Pinpoint the cell where the given text exists, returning its (X, Y) midpoint coordinate. 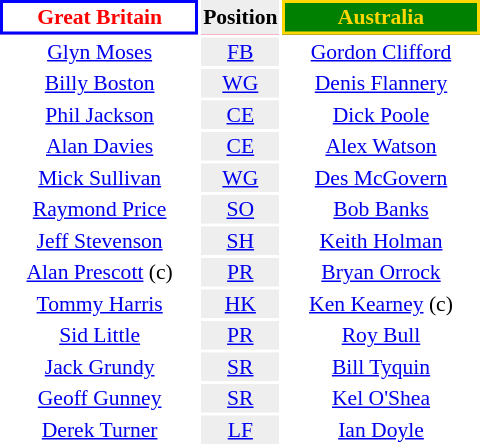
HK (240, 304)
Tommy Harris (100, 304)
Denis Flannery (381, 83)
FB (240, 52)
Alan Prescott (c) (100, 272)
Des McGovern (381, 178)
Roy Bull (381, 335)
Bob Banks (381, 209)
Ian Doyle (381, 430)
Sid Little (100, 335)
Bill Tyquin (381, 366)
Bryan Orrock (381, 272)
Glyn Moses (100, 52)
LF (240, 430)
Phil Jackson (100, 114)
Australia (381, 17)
Billy Boston (100, 83)
Mick Sullivan (100, 178)
Ken Kearney (c) (381, 304)
Alan Davies (100, 146)
Dick Poole (381, 114)
Gordon Clifford (381, 52)
Keith Holman (381, 240)
Derek Turner (100, 430)
Kel O'Shea (381, 398)
Raymond Price (100, 209)
Geoff Gunney (100, 398)
Alex Watson (381, 146)
SH (240, 240)
Jeff Stevenson (100, 240)
SO (240, 209)
Jack Grundy (100, 366)
Great Britain (100, 17)
Position (240, 17)
